Search for the cell housing the specified text and yield its [x, y] center coordinate. 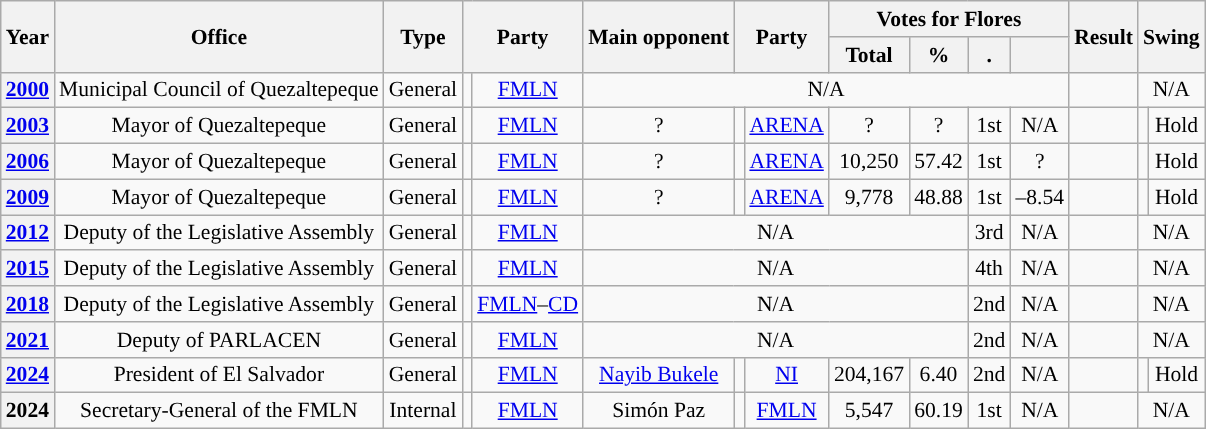
Swing [1172, 36]
Type [423, 36]
Secretary-General of the FMLN [219, 411]
Year [28, 36]
NI [786, 375]
Municipal Council of Quezaltepeque [219, 90]
57.42 [938, 162]
Simón Paz [658, 411]
9,778 [869, 197]
Nayib Bukele [658, 375]
2021 [28, 340]
FMLN–CD [528, 304]
Office [219, 36]
Internal [423, 411]
–8.54 [1040, 197]
2006 [28, 162]
4th [990, 269]
2000 [28, 90]
2003 [28, 126]
Deputy of PARLACEN [219, 340]
60.19 [938, 411]
5,547 [869, 411]
48.88 [938, 197]
6.40 [938, 375]
. [990, 55]
Total [869, 55]
Main opponent [658, 36]
3rd [990, 233]
Result [1104, 36]
President of El Salvador [219, 375]
% [938, 55]
2018 [28, 304]
204,167 [869, 375]
10,250 [869, 162]
2009 [28, 197]
2012 [28, 233]
2015 [28, 269]
Votes for Flores [949, 19]
